From the cell containing the given text, extract its center point as [X, Y] coordinate. 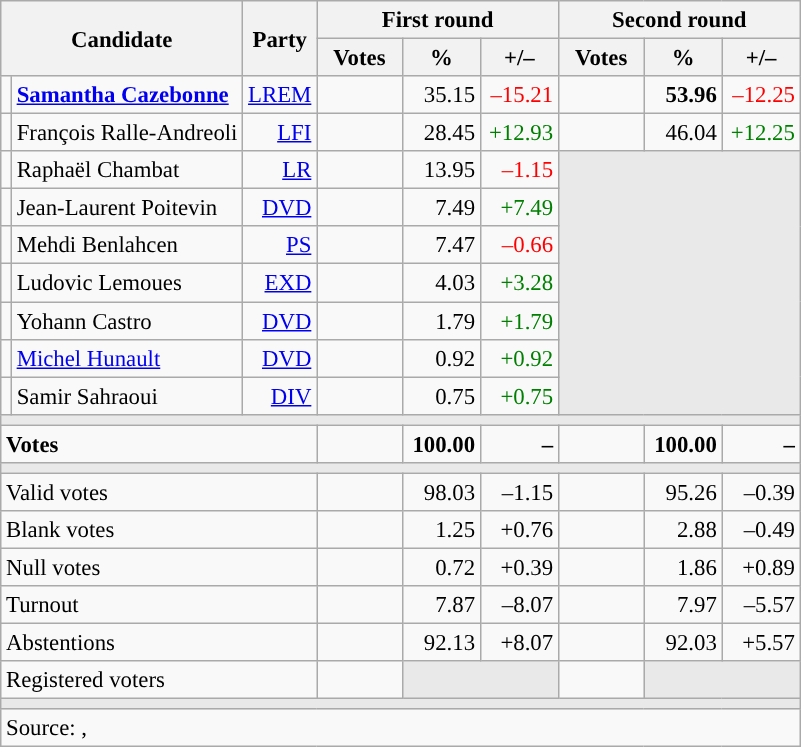
Abstentions [159, 643]
2.88 [683, 530]
28.45 [441, 133]
0.72 [441, 567]
Yohann Castro [126, 321]
–0.49 [761, 530]
Turnout [159, 605]
7.97 [683, 605]
+3.28 [519, 283]
EXD [280, 283]
+0.92 [519, 358]
–0.66 [519, 245]
+0.39 [519, 567]
Samantha Cazebonne [126, 95]
–12.25 [761, 95]
46.04 [683, 133]
–15.21 [519, 95]
1.79 [441, 321]
Candidate [122, 38]
LR [280, 170]
35.15 [441, 95]
+12.93 [519, 133]
1.86 [683, 567]
+1.79 [519, 321]
–5.57 [761, 605]
4.03 [441, 283]
92.13 [441, 643]
Blank votes [159, 530]
LFI [280, 133]
+8.07 [519, 643]
Registered voters [159, 680]
1.25 [441, 530]
+12.25 [761, 133]
92.03 [683, 643]
Null votes [159, 567]
7.87 [441, 605]
Second round [679, 20]
7.49 [441, 208]
7.47 [441, 245]
–0.39 [761, 492]
Ludovic Lemoues [126, 283]
Valid votes [159, 492]
Jean-Laurent Poitevin [126, 208]
+5.57 [761, 643]
LREM [280, 95]
95.26 [683, 492]
53.96 [683, 95]
0.92 [441, 358]
PS [280, 245]
0.75 [441, 396]
Source: , [400, 728]
Samir Sahraoui [126, 396]
+7.49 [519, 208]
First round [438, 20]
DIV [280, 396]
+0.75 [519, 396]
Party [280, 38]
98.03 [441, 492]
13.95 [441, 170]
François Ralle-Andreoli [126, 133]
+0.76 [519, 530]
Mehdi Benlahcen [126, 245]
Michel Hunault [126, 358]
–8.07 [519, 605]
+0.89 [761, 567]
Raphaël Chambat [126, 170]
